Determine the [X, Y] coordinate at the center of the cell enclosing the given text.  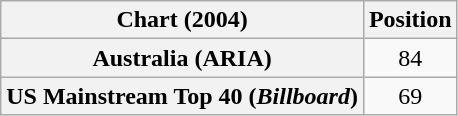
Chart (2004) [182, 20]
84 [410, 58]
Position [410, 20]
69 [410, 96]
US Mainstream Top 40 (Billboard) [182, 96]
Australia (ARIA) [182, 58]
